Search for the cell housing the specified text and yield its [x, y] center coordinate. 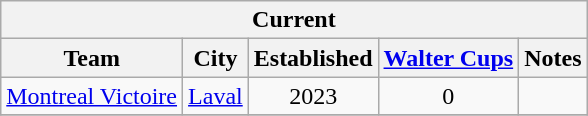
Walter Cups [448, 58]
Notes [553, 58]
Established [313, 58]
2023 [313, 96]
Current [294, 20]
City [216, 58]
Laval [216, 96]
0 [448, 96]
Team [92, 58]
Montreal Victoire [92, 96]
